Extract the [x, y] coordinate from the center of the cell holding the provided text.  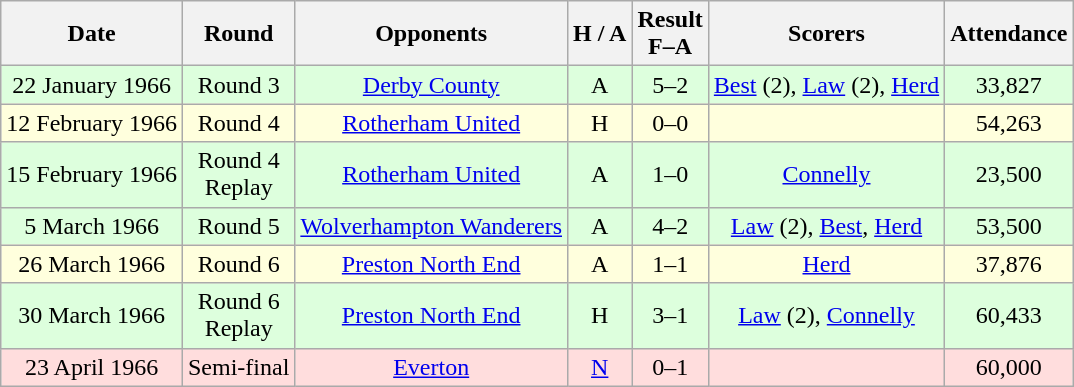
Everton [432, 367]
H / A [600, 34]
60,000 [1009, 367]
12 February 1966 [92, 123]
54,263 [1009, 123]
Round 4 [238, 123]
0–0 [670, 123]
1–0 [670, 174]
22 January 1966 [92, 85]
1–1 [670, 264]
3–1 [670, 316]
33,827 [1009, 85]
5 March 1966 [92, 226]
Round 6Replay [238, 316]
Opponents [432, 34]
Herd [826, 264]
23 April 1966 [92, 367]
Round 4Replay [238, 174]
26 March 1966 [92, 264]
Derby County [432, 85]
Round 5 [238, 226]
Connelly [826, 174]
Scorers [826, 34]
Law (2), Best, Herd [826, 226]
Best (2), Law (2), Herd [826, 85]
Round [238, 34]
N [600, 367]
30 March 1966 [92, 316]
Wolverhampton Wanderers [432, 226]
60,433 [1009, 316]
Date [92, 34]
Law (2), Connelly [826, 316]
0–1 [670, 367]
23,500 [1009, 174]
15 February 1966 [92, 174]
53,500 [1009, 226]
ResultF–A [670, 34]
4–2 [670, 226]
Attendance [1009, 34]
5–2 [670, 85]
Semi-final [238, 367]
37,876 [1009, 264]
Round 6 [238, 264]
Round 3 [238, 85]
